Extract the [x, y] coordinate from the center of the cell holding the provided text.  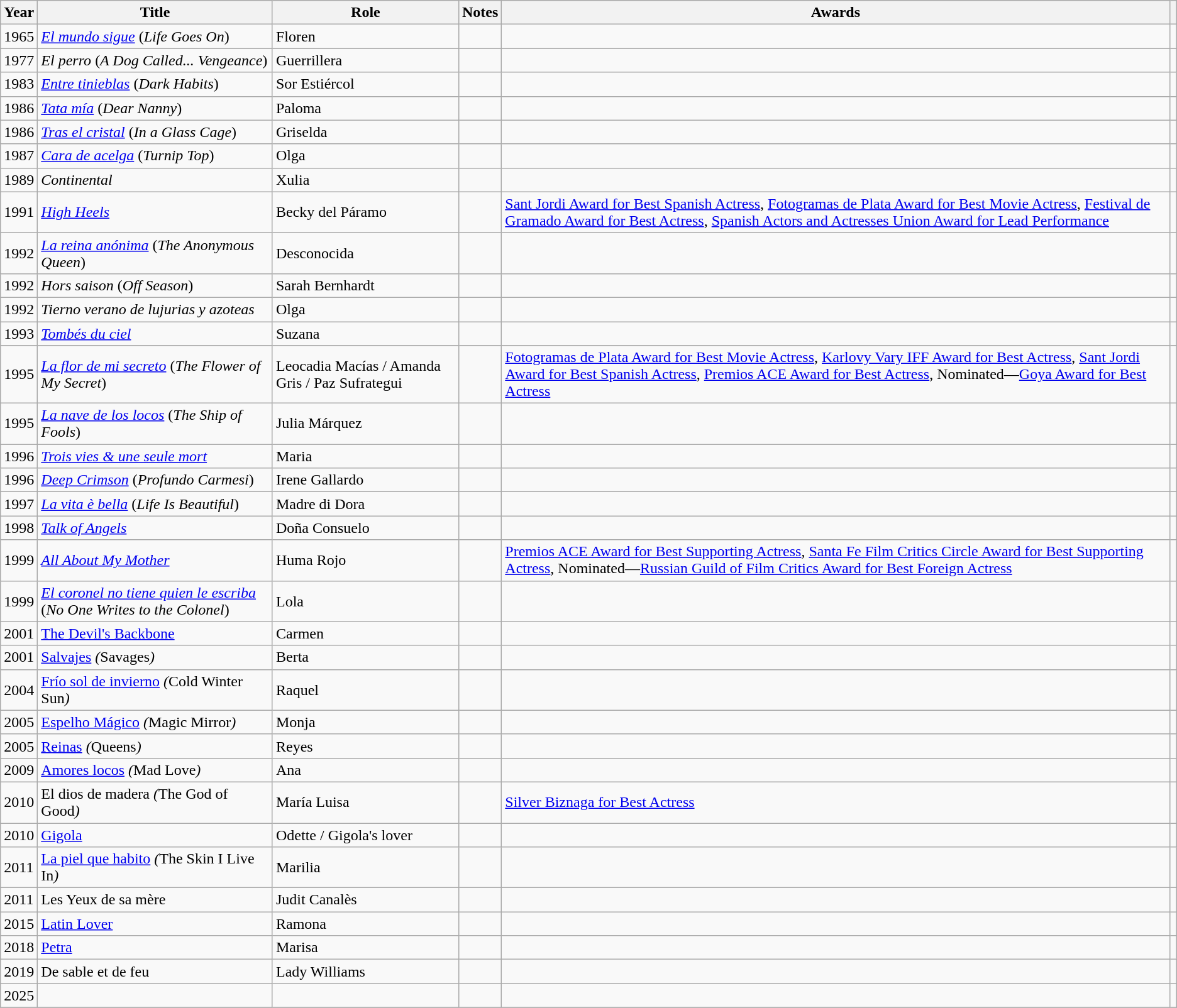
1997 [19, 504]
Amores locos (Mad Love) [155, 770]
Salvajes (Savages) [155, 657]
Lady Williams [365, 972]
Berta [365, 657]
1989 [19, 180]
Paloma [365, 108]
Tombés du ciel [155, 334]
Sarah Bernhardt [365, 285]
All About My Mother [155, 561]
Monja [365, 722]
Notes [480, 13]
Becky del Páramo [365, 212]
Madre di Dora [365, 504]
El perro (A Dog Called... Vengeance) [155, 60]
Odette / Gigola's lover [365, 835]
Marilia [365, 867]
La vita è bella (Life Is Beautiful) [155, 504]
High Heels [155, 212]
Trois vies & une seule mort [155, 456]
Espelho Mágico (Magic Mirror) [155, 722]
Raquel [365, 690]
Guerrillera [365, 60]
Gigola [155, 835]
Les Yeux de sa mère [155, 900]
Role [365, 13]
1993 [19, 334]
El mundo sigue (Life Goes On) [155, 36]
Hors saison (Off Season) [155, 285]
1983 [19, 84]
Tierno verano de lujurias y azoteas [155, 309]
Huma Rojo [365, 561]
Lola [365, 601]
Judit Canalès [365, 900]
Irene Gallardo [365, 480]
2019 [19, 972]
Awards [836, 13]
Suzana [365, 334]
Ramona [365, 924]
1998 [19, 528]
Marisa [365, 948]
Tata mía (Dear Nanny) [155, 108]
Reinas (Queens) [155, 746]
Entre tinieblas (Dark Habits) [155, 84]
2015 [19, 924]
Maria [365, 456]
2018 [19, 948]
Silver Biznaga for Best Actress [836, 802]
Continental [155, 180]
1987 [19, 156]
2009 [19, 770]
Deep Crimson (Profundo Carmesi) [155, 480]
El coronel no tiene quien le escriba (No One Writes to the Colonel) [155, 601]
La nave de los locos (The Ship of Fools) [155, 424]
1991 [19, 212]
La reina anónima (The Anonymous Queen) [155, 253]
Tras el cristal (In a Glass Cage) [155, 132]
Doña Consuelo [365, 528]
Carmen [365, 633]
Xulia [365, 180]
2004 [19, 690]
De sable et de feu [155, 972]
1965 [19, 36]
María Luisa [365, 802]
El dios de madera (The God of Good) [155, 802]
Griselda [365, 132]
Desconocida [365, 253]
The Devil's Backbone [155, 633]
Leocadia Macías / Amanda Gris / Paz Sufrategui [365, 375]
Cara de acelga (Turnip Top) [155, 156]
Title [155, 13]
Frío sol de invierno (Cold Winter Sun) [155, 690]
Floren [365, 36]
Julia Márquez [365, 424]
La flor de mi secreto (The Flower of My Secret) [155, 375]
Sor Estiércol [365, 84]
Reyes [365, 746]
Petra [155, 948]
La piel que habito (The Skin I Live In) [155, 867]
Talk of Angels [155, 528]
Ana [365, 770]
2025 [19, 995]
1977 [19, 60]
Latin Lover [155, 924]
Year [19, 13]
